Return [X, Y] of the center of cell containing provided text 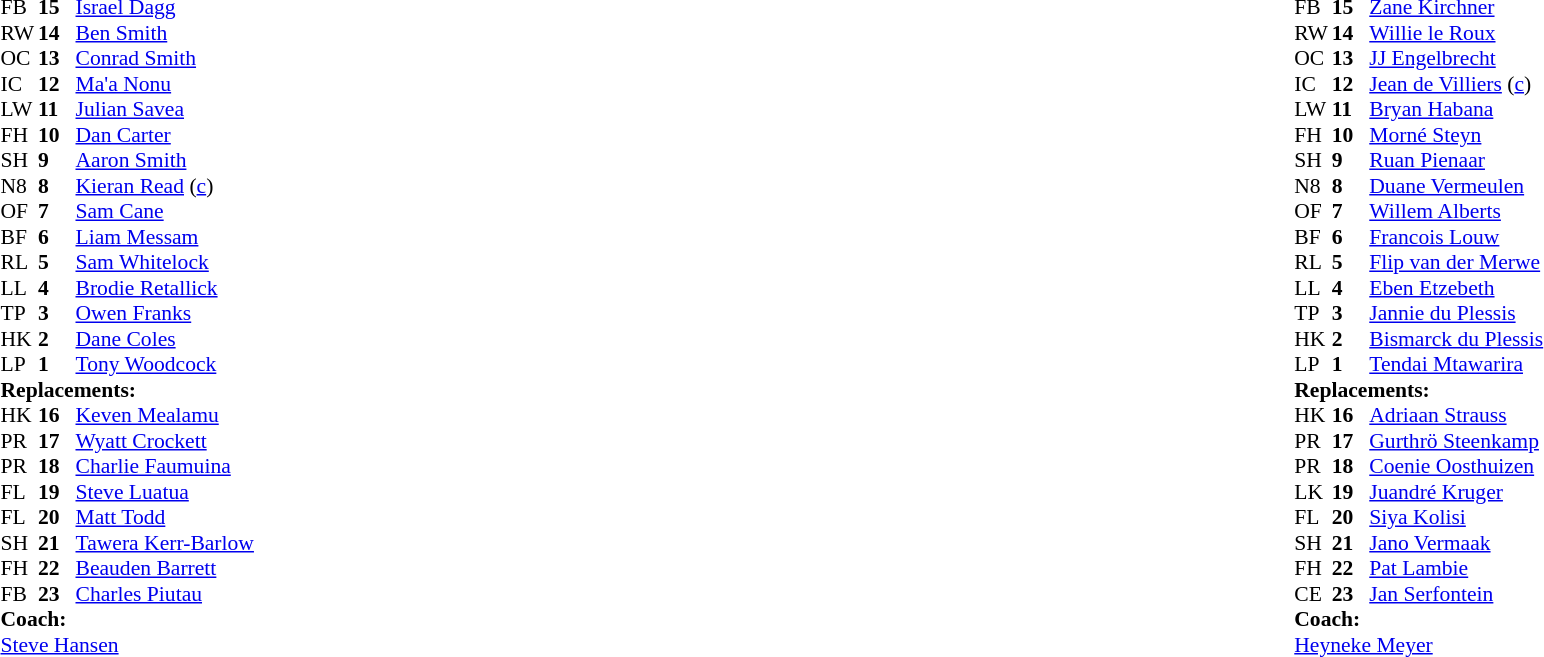
Kieran Read (c) [165, 186]
Liam Messam [165, 237]
Brodie Retallick [165, 288]
Flip van der Merwe [1456, 263]
Tendai Mtawarira [1456, 365]
Owen Franks [165, 313]
Keven Mealamu [165, 415]
Charlie Faumuina [165, 467]
Jean de Villiers (c) [1456, 84]
Pat Lambie [1456, 569]
CE [1313, 594]
Jannie du Plessis [1456, 313]
Sam Cane [165, 211]
Francois Louw [1456, 237]
Ruan Pienaar [1456, 161]
Bismarck du Plessis [1456, 339]
Morné Steyn [1456, 135]
Aaron Smith [165, 161]
Ben Smith [165, 33]
Dane Coles [165, 339]
Wyatt Crockett [165, 441]
Dan Carter [165, 135]
Ma'a Nonu [165, 84]
Juandré Kruger [1456, 492]
Steve Luatua [165, 492]
Coenie Oosthuizen [1456, 467]
JJ Engelbrecht [1456, 59]
Sam Whitelock [165, 263]
Gurthrö Steenkamp [1456, 441]
Conrad Smith [165, 59]
Charles Piutau [165, 594]
Adriaan Strauss [1456, 415]
Jano Vermaak [1456, 543]
Siya Kolisi [1456, 517]
Tony Woodcock [165, 365]
Matt Todd [165, 517]
Beauden Barrett [165, 569]
Tawera Kerr-Barlow [165, 543]
Duane Vermeulen [1456, 186]
Bryan Habana [1456, 109]
Eben Etzebeth [1456, 288]
LK [1313, 492]
Jan Serfontein [1456, 594]
Willem Alberts [1456, 211]
Willie le Roux [1456, 33]
FB [19, 594]
Julian Savea [165, 109]
